Capture the cell that displays the provided text and extract its [x, y] central coordinate. 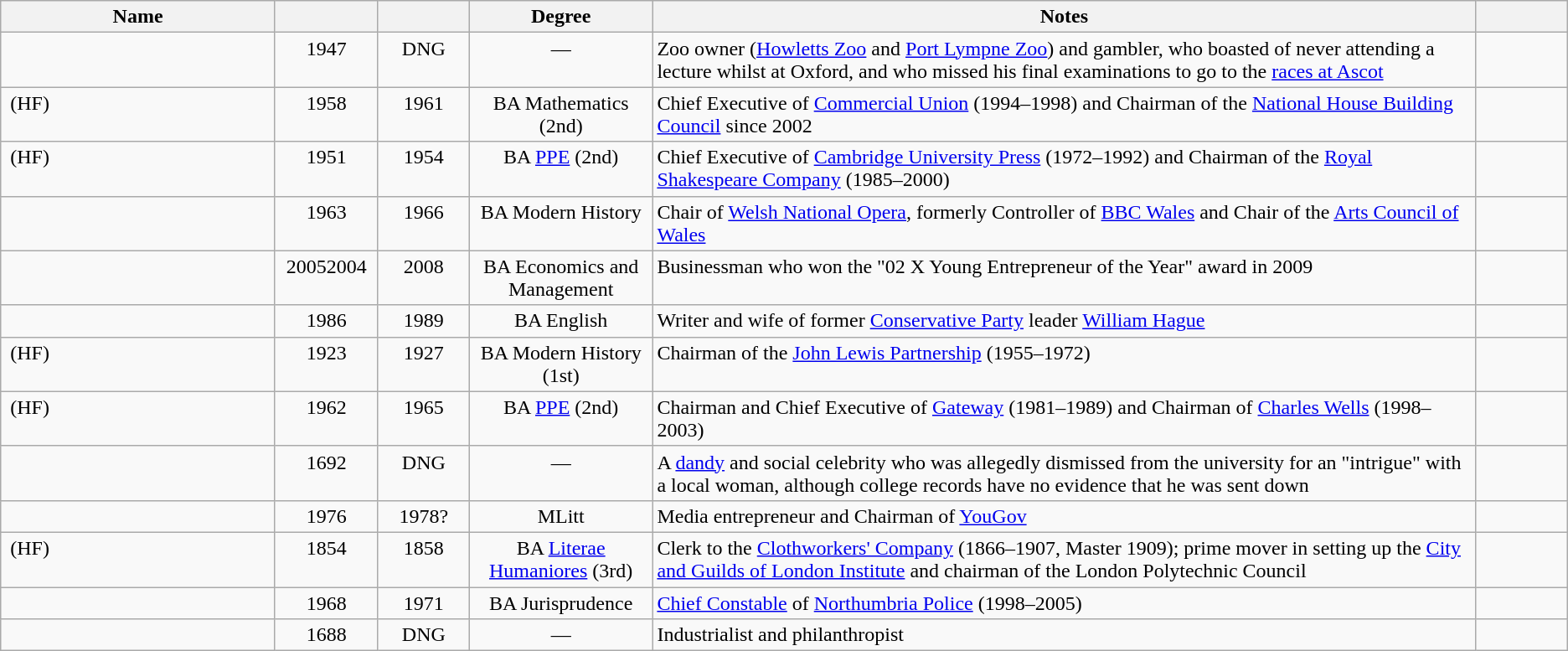
1951 [327, 169]
Chairman and Chief Executive of Gateway (1981–1989) and Chairman of Charles Wells (1998–2003) [1064, 419]
BA Literae Humaniores (3rd) [560, 560]
Name [138, 17]
Chairman of the John Lewis Partnership (1955–1972) [1064, 364]
Chair of Welsh National Opera, formerly Controller of BBC Wales and Chair of the Arts Council of Wales [1064, 223]
1971 [424, 602]
1858 [424, 560]
1947 [327, 60]
BA English [560, 321]
1968 [327, 602]
BA Modern History (1st) [560, 364]
1923 [327, 364]
Businessman who won the "02 X Young Entrepreneur of the Year" award in 2009 [1064, 278]
1962 [327, 419]
1978? [424, 516]
BA Modern History [560, 223]
1963 [327, 223]
Chief Executive of Commercial Union (1994–1998) and Chairman of the National House Building Council since 2002 [1064, 114]
1927 [424, 364]
Industrialist and philanthropist [1064, 635]
1976 [327, 516]
20052004 [327, 278]
1958 [327, 114]
1854 [327, 560]
Chief Constable of Northumbria Police (1998–2005) [1064, 602]
1965 [424, 419]
Degree [560, 17]
1986 [327, 321]
1989 [424, 321]
MLitt [560, 516]
Media entrepreneur and Chairman of YouGov [1064, 516]
1966 [424, 223]
BA Mathematics (2nd) [560, 114]
Chief Executive of Cambridge University Press (1972–1992) and Chairman of the Royal Shakespeare Company (1985–2000) [1064, 169]
Notes [1064, 17]
1954 [424, 169]
1692 [327, 473]
2008 [424, 278]
Writer and wife of former Conservative Party leader William Hague [1064, 321]
BA Economics and Management [560, 278]
1961 [424, 114]
1688 [327, 635]
BA Jurisprudence [560, 602]
